Output the (x, y) coordinate of the center of the cell containing the given text.  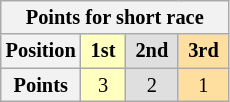
Points (41, 85)
3 (104, 85)
1 (203, 85)
Points for short race (115, 17)
1st (104, 51)
2 (152, 85)
3rd (203, 51)
2nd (152, 51)
Position (41, 51)
